Search for the cell housing the specified text and yield its (x, y) center coordinate. 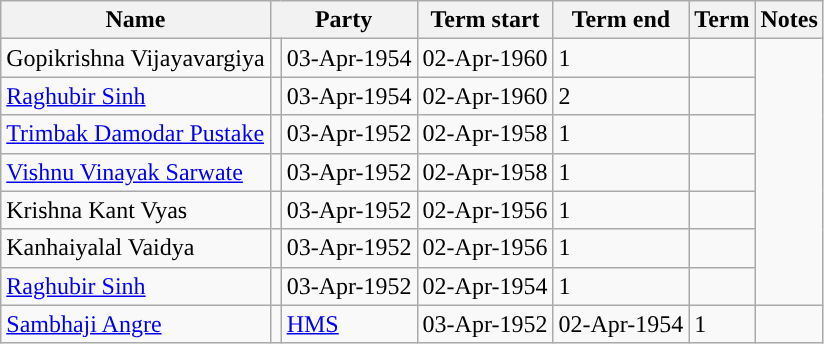
Notes (789, 20)
Term end (621, 20)
Name (136, 20)
2 (621, 96)
Term start (485, 20)
HMS (349, 324)
Term (722, 20)
Party (344, 20)
Trimbak Damodar Pustake (136, 134)
Krishna Kant Vyas (136, 210)
Sambhaji Angre (136, 324)
Kanhaiyalal Vaidya (136, 248)
Gopikrishna Vijayavargiya (136, 58)
Vishnu Vinayak Sarwate (136, 172)
